Identify which cell holds the provided text, then report its [x, y] central coordinate. 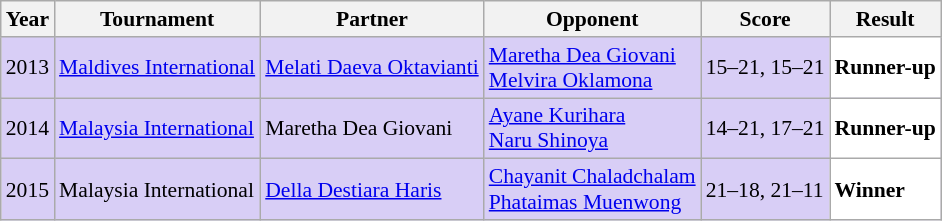
Opponent [592, 19]
15–21, 15–21 [766, 68]
Maretha Dea Giovani [372, 128]
Chayanit Chaladchalam Phataimas Muenwong [592, 190]
Della Destiara Haris [372, 190]
2013 [28, 68]
Ayane Kurihara Naru Shinoya [592, 128]
14–21, 17–21 [766, 128]
Melati Daeva Oktavianti [372, 68]
Maldives International [157, 68]
Tournament [157, 19]
21–18, 21–11 [766, 190]
Result [886, 19]
Maretha Dea Giovani Melvira Oklamona [592, 68]
2015 [28, 190]
Score [766, 19]
Winner [886, 190]
Year [28, 19]
2014 [28, 128]
Partner [372, 19]
